Search for the cell housing the specified text and yield its [X, Y] center coordinate. 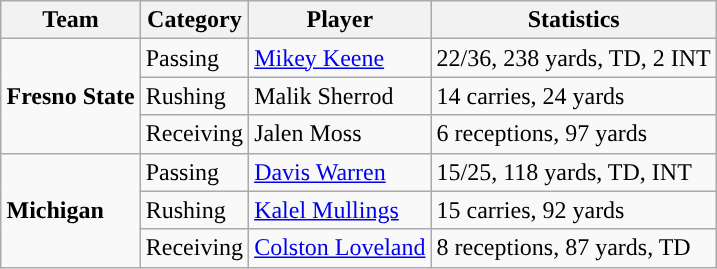
Kalel Mullings [340, 210]
Category [194, 20]
22/36, 238 yards, TD, 2 INT [574, 58]
Colston Loveland [340, 248]
Jalen Moss [340, 134]
6 receptions, 97 yards [574, 134]
15/25, 118 yards, TD, INT [574, 172]
Malik Sherrod [340, 96]
Davis Warren [340, 172]
15 carries, 92 yards [574, 210]
Michigan [70, 210]
Mikey Keene [340, 58]
8 receptions, 87 yards, TD [574, 248]
Fresno State [70, 96]
Statistics [574, 20]
Player [340, 20]
Team [70, 20]
14 carries, 24 yards [574, 96]
